Extract the (x, y) coordinate from the center of the cell holding the provided text.  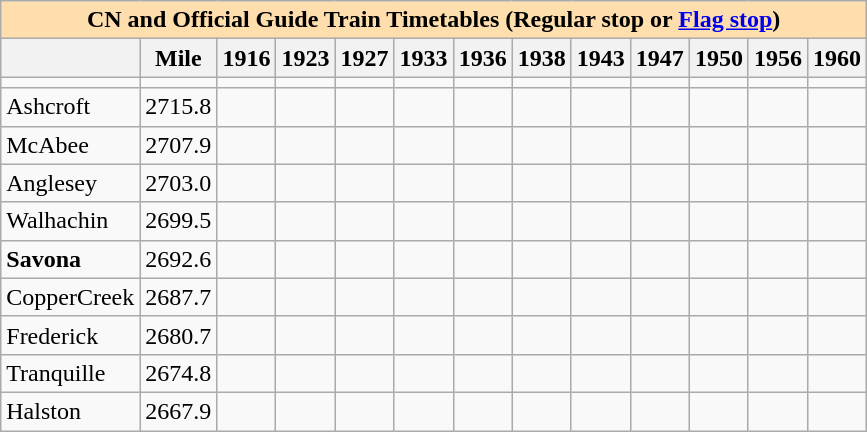
1943 (600, 58)
1938 (542, 58)
2674.8 (178, 373)
2699.5 (178, 221)
Halston (70, 411)
1956 (778, 58)
2687.7 (178, 297)
1916 (246, 58)
Walhachin (70, 221)
2707.9 (178, 145)
1950 (718, 58)
Anglesey (70, 183)
Savona (70, 259)
CN and Official Guide Train Timetables (Regular stop or Flag stop) (434, 20)
2715.8 (178, 107)
1947 (660, 58)
Tranquille (70, 373)
CopperCreek (70, 297)
Frederick (70, 335)
McAbee (70, 145)
Ashcroft (70, 107)
2667.9 (178, 411)
1936 (482, 58)
Mile (178, 58)
2692.6 (178, 259)
1933 (424, 58)
2703.0 (178, 183)
1960 (836, 58)
1927 (364, 58)
1923 (306, 58)
2680.7 (178, 335)
